Detect which cell encompasses the target text, then output its [x, y] center coordinate. 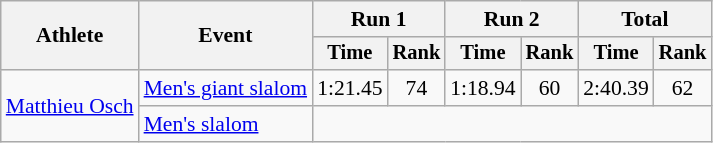
60 [550, 88]
2:40.39 [616, 88]
62 [683, 88]
Athlete [70, 36]
Matthieu Osch [70, 106]
74 [417, 88]
Men's giant slalom [226, 88]
Event [226, 36]
1:21.45 [350, 88]
Run 1 [378, 19]
Run 2 [512, 19]
Men's slalom [226, 124]
Total [644, 19]
1:18.94 [482, 88]
